Detect which cell encompasses the target text, then output its [x, y] center coordinate. 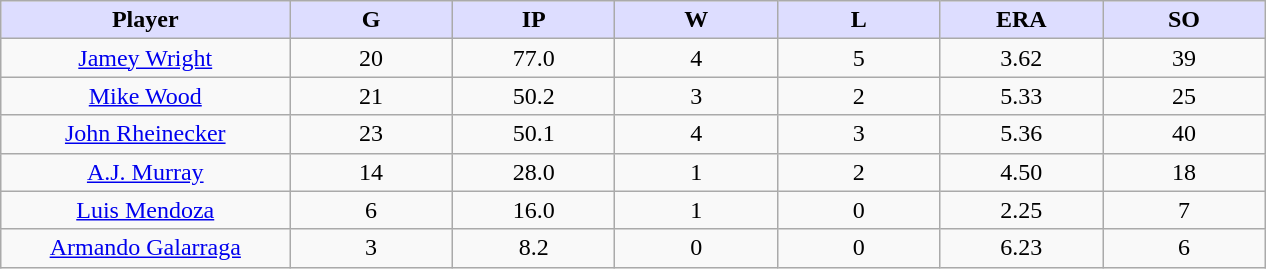
50.1 [534, 134]
A.J. Murray [146, 172]
3.62 [1022, 58]
Luis Mendoza [146, 210]
SO [1184, 20]
21 [372, 96]
50.2 [534, 96]
Armando Galarraga [146, 248]
2.25 [1022, 210]
5 [858, 58]
20 [372, 58]
5.36 [1022, 134]
Jamey Wright [146, 58]
25 [1184, 96]
5.33 [1022, 96]
John Rheinecker [146, 134]
W [696, 20]
L [858, 20]
14 [372, 172]
23 [372, 134]
6.23 [1022, 248]
8.2 [534, 248]
Mike Wood [146, 96]
ERA [1022, 20]
16.0 [534, 210]
39 [1184, 58]
7 [1184, 210]
IP [534, 20]
18 [1184, 172]
77.0 [534, 58]
28.0 [534, 172]
G [372, 20]
4.50 [1022, 172]
40 [1184, 134]
Player [146, 20]
